Locate the cell with the specified text and output its (x, y) center coordinate. 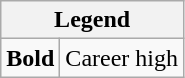
Legend (92, 20)
Career high (122, 58)
Bold (30, 58)
